Output the (x, y) coordinate of the center of the cell containing the given text.  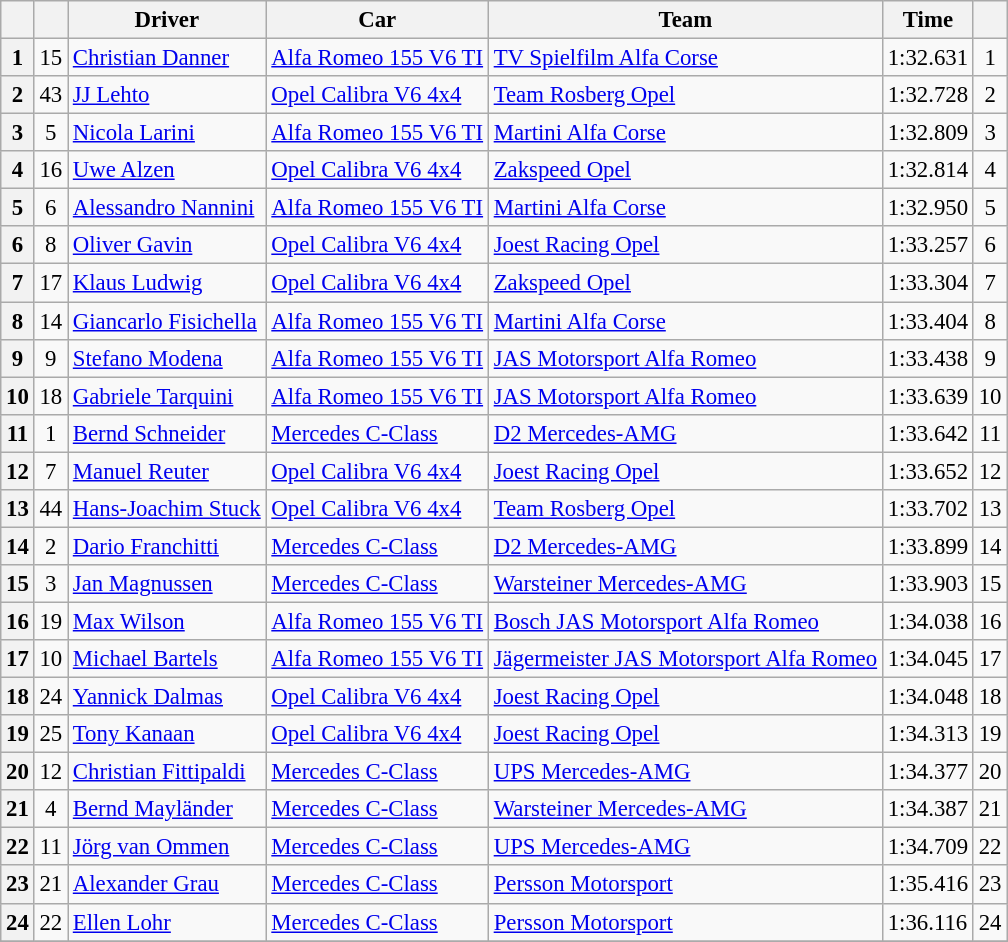
1:32.809 (928, 133)
Uwe Alzen (168, 170)
Car (377, 20)
Jörg van Ommen (168, 847)
1:34.045 (928, 659)
Klaus Ludwig (168, 283)
Dario Franchitti (168, 546)
Jägermeister JAS Motorsport Alfa Romeo (685, 659)
Manuel Reuter (168, 471)
Yannick Dalmas (168, 697)
1:33.257 (928, 245)
Michael Bartels (168, 659)
Nicola Larini (168, 133)
Bernd Mayländer (168, 809)
Christian Fittipaldi (168, 772)
Bosch JAS Motorsport Alfa Romeo (685, 621)
Giancarlo Fisichella (168, 321)
Time (928, 20)
1:33.438 (928, 358)
Bernd Schneider (168, 433)
1:33.702 (928, 509)
1:33.652 (928, 471)
TV Spielfilm Alfa Corse (685, 58)
Driver (168, 20)
1:35.416 (928, 885)
1:32.728 (928, 95)
1:33.903 (928, 584)
1:32.814 (928, 170)
25 (50, 734)
Alessandro Nannini (168, 208)
1:33.642 (928, 433)
Team (685, 20)
1:34.038 (928, 621)
1:34.313 (928, 734)
Ellen Lohr (168, 922)
Christian Danner (168, 58)
Alexander Grau (168, 885)
1:32.950 (928, 208)
43 (50, 95)
Stefano Modena (168, 358)
1:33.899 (928, 546)
Hans-Joachim Stuck (168, 509)
1:34.377 (928, 772)
1:34.387 (928, 809)
Jan Magnussen (168, 584)
Oliver Gavin (168, 245)
Gabriele Tarquini (168, 396)
1:34.048 (928, 697)
1:33.404 (928, 321)
Max Wilson (168, 621)
1:33.639 (928, 396)
44 (50, 509)
1:32.631 (928, 58)
1:36.116 (928, 922)
JJ Lehto (168, 95)
1:34.709 (928, 847)
1:33.304 (928, 283)
Tony Kanaan (168, 734)
